Provide the (X, Y) coordinate of the cell's center where the given text is located.  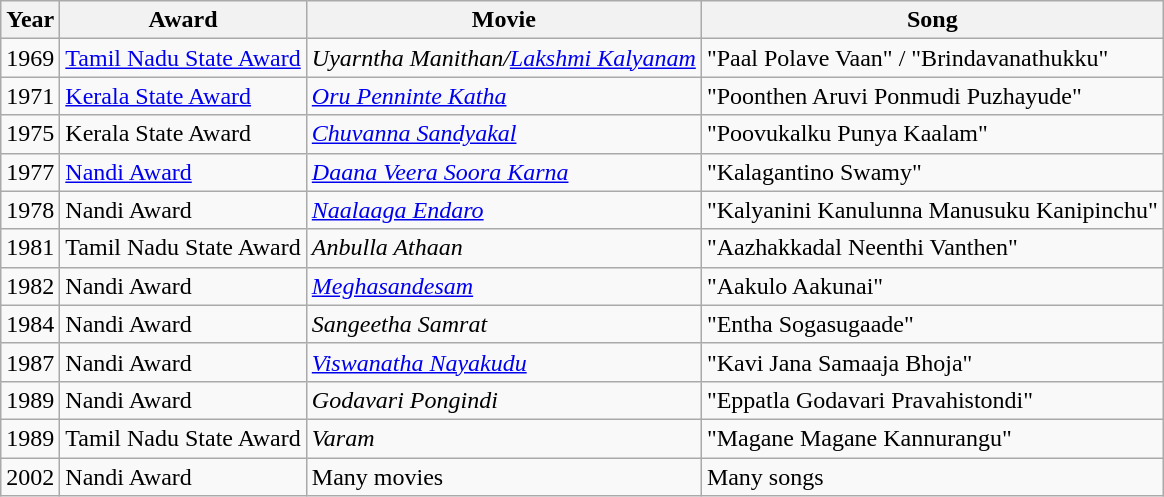
"Poovukalku Punya Kaalam" (932, 134)
1975 (30, 134)
Godavari Pongindi (504, 400)
1978 (30, 210)
"Paal Polave Vaan" / "Brindavanathukku" (932, 58)
Varam (504, 438)
Song (932, 20)
"Kalagantino Swamy" (932, 172)
2002 (30, 477)
Year (30, 20)
Daana Veera Soora Karna (504, 172)
Award (183, 20)
"Kalyanini Kanulunna Manusuku Kanipinchu" (932, 210)
"Entha Sogasugaade" (932, 324)
1969 (30, 58)
Viswanatha Nayakudu (504, 362)
Movie (504, 20)
"Eppatla Godavari Pravahistondi" (932, 400)
"Poonthen Aruvi Ponmudi Puzhayude" (932, 96)
Chuvanna Sandyakal (504, 134)
Many movies (504, 477)
1977 (30, 172)
Naalaaga Endaro (504, 210)
Meghasandesam (504, 286)
Many songs (932, 477)
"Aazhakkadal Neenthi Vanthen" (932, 248)
Sangeetha Samrat (504, 324)
1981 (30, 248)
1982 (30, 286)
1984 (30, 324)
1987 (30, 362)
"Kavi Jana Samaaja Bhoja" (932, 362)
Anbulla Athaan (504, 248)
Oru Penninte Katha (504, 96)
Uyarntha Manithan/Lakshmi Kalyanam (504, 58)
1971 (30, 96)
"Aakulo Aakunai" (932, 286)
"Magane Magane Kannurangu" (932, 438)
